Return the (X, Y) coordinate for the center point of the cell that contains the specified text.  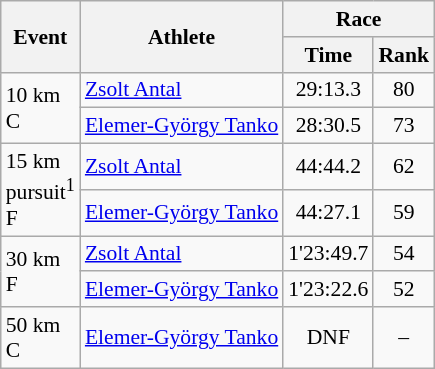
Time (328, 55)
1'23:49.7 (328, 254)
62 (404, 167)
15 km pursuit1 F (40, 190)
44:44.2 (328, 167)
44:27.1 (328, 213)
DNF (328, 338)
54 (404, 254)
Rank (404, 55)
10 km C (40, 108)
73 (404, 126)
80 (404, 90)
Athlete (182, 36)
Race (358, 19)
Event (40, 36)
28:30.5 (328, 126)
– (404, 338)
1'23:22.6 (328, 290)
29:13.3 (328, 90)
52 (404, 290)
59 (404, 213)
50 km C (40, 338)
30 km F (40, 272)
